Extract the [X, Y] coordinate from the center of the cell holding the provided text.  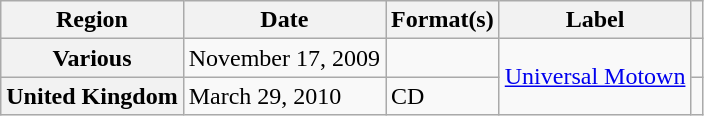
Region [92, 20]
CD [443, 96]
March 29, 2010 [284, 96]
Format(s) [443, 20]
Label [595, 20]
Various [92, 58]
Date [284, 20]
Universal Motown [595, 77]
United Kingdom [92, 96]
November 17, 2009 [284, 58]
